Return the (X, Y) coordinate for the center point of the cell that contains the specified text.  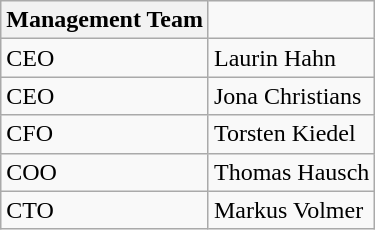
Torsten Kiedel (291, 134)
CTO (105, 210)
Laurin Hahn (291, 58)
Markus Volmer (291, 210)
Management Team (105, 20)
CFO (105, 134)
COO (105, 172)
Jona Christians (291, 96)
Thomas Hausch (291, 172)
